Extract the (x, y) coordinate from the center of the cell holding the provided text.  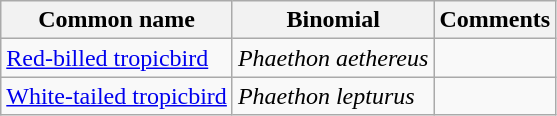
Phaethon aethereus (332, 58)
Common name (117, 20)
Binomial (332, 20)
White-tailed tropicbird (117, 96)
Comments (495, 20)
Red-billed tropicbird (117, 58)
Phaethon lepturus (332, 96)
